Locate the cell with the specified text and output its [X, Y] center coordinate. 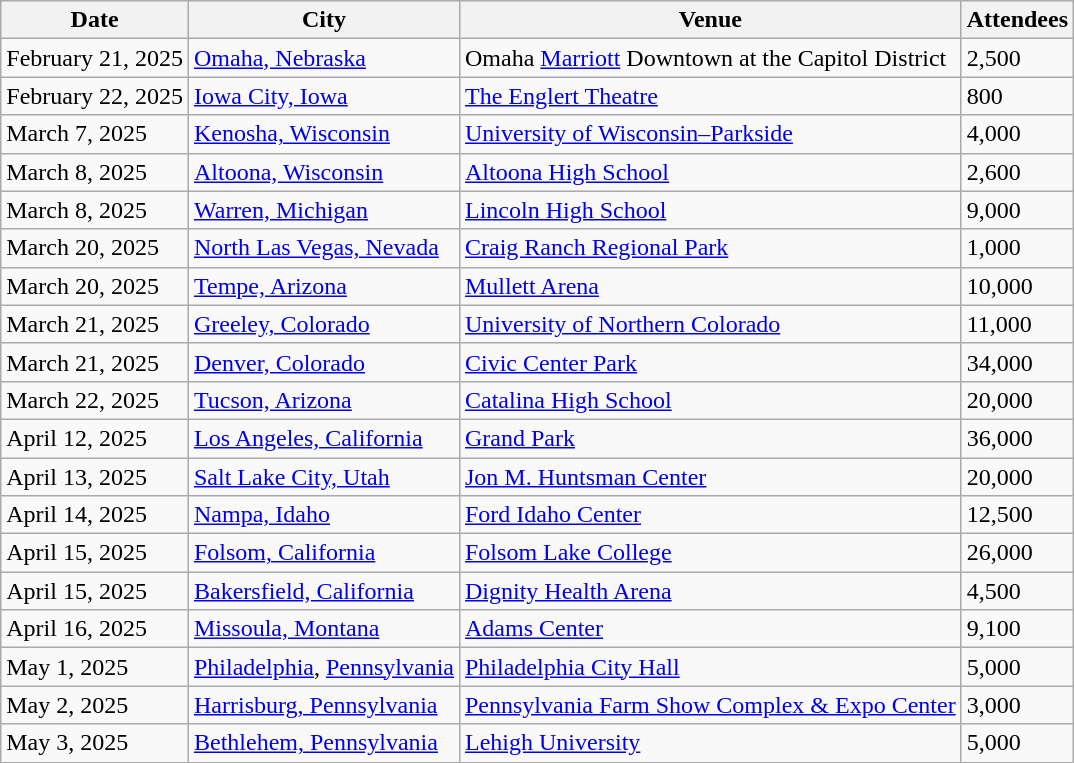
April 16, 2025 [95, 629]
Folsom Lake College [710, 553]
University of Northern Colorado [710, 324]
Salt Lake City, Utah [324, 477]
City [324, 20]
11,000 [1017, 324]
26,000 [1017, 553]
Date [95, 20]
Tucson, Arizona [324, 400]
9,000 [1017, 210]
Adams Center [710, 629]
Iowa City, Iowa [324, 96]
March 22, 2025 [95, 400]
34,000 [1017, 362]
Philadelphia, Pennsylvania [324, 667]
Harrisburg, Pennsylvania [324, 705]
Philadelphia City Hall [710, 667]
Kenosha, Wisconsin [324, 134]
Pennsylvania Farm Show Complex & Expo Center [710, 705]
Altoona, Wisconsin [324, 172]
Lehigh University [710, 743]
February 22, 2025 [95, 96]
April 14, 2025 [95, 515]
1,000 [1017, 248]
9,100 [1017, 629]
May 1, 2025 [95, 667]
Bakersfield, California [324, 591]
2,500 [1017, 58]
April 12, 2025 [95, 438]
Missoula, Montana [324, 629]
Dignity Health Arena [710, 591]
4,000 [1017, 134]
Mullett Arena [710, 286]
Altoona High School [710, 172]
March 7, 2025 [95, 134]
The Englert Theatre [710, 96]
April 13, 2025 [95, 477]
Omaha, Nebraska [324, 58]
Denver, Colorado [324, 362]
Lincoln High School [710, 210]
Craig Ranch Regional Park [710, 248]
Catalina High School [710, 400]
Jon M. Huntsman Center [710, 477]
Grand Park [710, 438]
Civic Center Park [710, 362]
University of Wisconsin–Parkside [710, 134]
Omaha Marriott Downtown at the Capitol District [710, 58]
10,000 [1017, 286]
3,000 [1017, 705]
Attendees [1017, 20]
36,000 [1017, 438]
800 [1017, 96]
February 21, 2025 [95, 58]
2,600 [1017, 172]
May 3, 2025 [95, 743]
May 2, 2025 [95, 705]
Greeley, Colorado [324, 324]
Tempe, Arizona [324, 286]
Nampa, Idaho [324, 515]
Bethlehem, Pennsylvania [324, 743]
12,500 [1017, 515]
Warren, Michigan [324, 210]
Venue [710, 20]
Los Angeles, California [324, 438]
4,500 [1017, 591]
Folsom, California [324, 553]
Ford Idaho Center [710, 515]
North Las Vegas, Nevada [324, 248]
